Search for the cell housing the specified text and yield its [x, y] center coordinate. 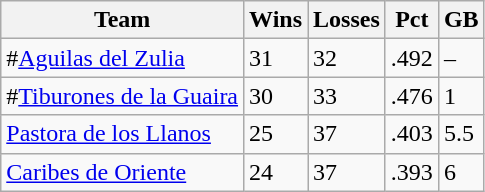
1 [461, 96]
5.5 [461, 134]
Losses [347, 20]
32 [347, 58]
.393 [412, 172]
#Aguilas del Zulia [122, 58]
30 [276, 96]
24 [276, 172]
Caribes de Oriente [122, 172]
Pastora de los Llanos [122, 134]
Pct [412, 20]
– [461, 58]
6 [461, 172]
Team [122, 20]
GB [461, 20]
.476 [412, 96]
33 [347, 96]
31 [276, 58]
.492 [412, 58]
.403 [412, 134]
Wins [276, 20]
#Tiburones de la Guaira [122, 96]
25 [276, 134]
